Locate the cell with the specified text and output its (x, y) center coordinate. 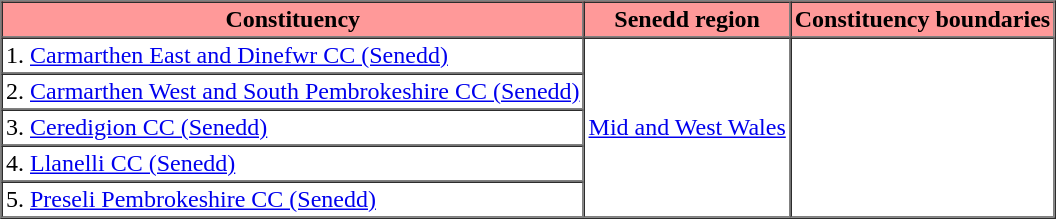
1. Carmarthen East and Dinefwr CC (Senedd) (294, 56)
Mid and West Wales (687, 128)
2. Carmarthen West and South Pembrokeshire CC (Senedd) (294, 92)
Constituency (294, 20)
Constituency boundaries (922, 20)
Senedd region (687, 20)
5. Preseli Pembrokeshire CC (Senedd) (294, 200)
4. Llanelli CC (Senedd) (294, 164)
3. Ceredigion CC (Senedd) (294, 128)
